Provide the [X, Y] coordinate of the cell's center where the given text is located.  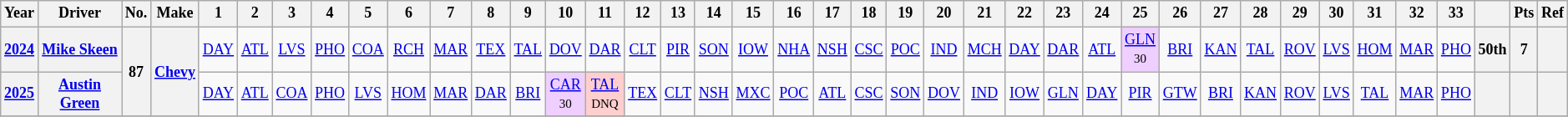
21 [984, 13]
MCH [984, 49]
CAR30 [565, 94]
6 [409, 13]
23 [1064, 13]
22 [1024, 13]
28 [1261, 13]
14 [713, 13]
15 [753, 13]
50th [1493, 49]
2 [255, 13]
17 [833, 13]
10 [565, 13]
25 [1141, 13]
31 [1374, 13]
RCH [409, 49]
20 [944, 13]
TALDNQ [604, 94]
2024 [20, 49]
19 [905, 13]
GLN30 [1141, 49]
26 [1180, 13]
Mike Skeen [79, 49]
32 [1417, 13]
Year [20, 13]
11 [604, 13]
29 [1299, 13]
Ref [1553, 13]
8 [491, 13]
18 [868, 13]
87 [137, 72]
Austin Green [79, 94]
Driver [79, 13]
12 [643, 13]
NHA [794, 49]
13 [678, 13]
No. [137, 13]
33 [1456, 13]
27 [1221, 13]
Make [175, 13]
MXC [753, 94]
2025 [20, 94]
30 [1336, 13]
3 [292, 13]
4 [331, 13]
1 [218, 13]
16 [794, 13]
Chevy [175, 72]
9 [528, 13]
5 [367, 13]
GLN [1064, 94]
24 [1102, 13]
Pts [1525, 13]
GTW [1180, 94]
